Scan for the cell matching the given text and deliver its [x, y] coordinate at center. 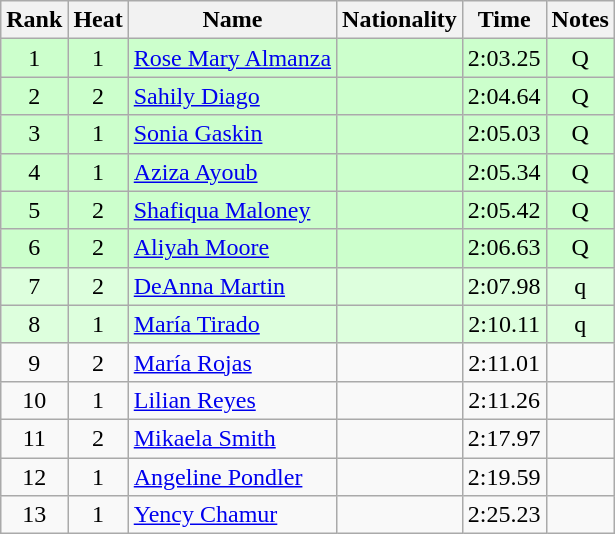
Time [504, 20]
Rank [34, 20]
2:05.34 [504, 172]
3 [34, 134]
12 [34, 477]
10 [34, 400]
2:04.64 [504, 96]
2:11.26 [504, 400]
2:03.25 [504, 58]
María Tirado [232, 324]
2:19.59 [504, 477]
María Rojas [232, 362]
Sahily Diago [232, 96]
Aliyah Moore [232, 248]
Sonia Gaskin [232, 134]
DeAnna Martin [232, 286]
Rose Mary Almanza [232, 58]
2:05.03 [504, 134]
Aziza Ayoub [232, 172]
13 [34, 515]
Lilian Reyes [232, 400]
4 [34, 172]
2:10.11 [504, 324]
2:11.01 [504, 362]
9 [34, 362]
Shafiqua Maloney [232, 210]
8 [34, 324]
2:07.98 [504, 286]
2:06.63 [504, 248]
Name [232, 20]
Angeline Pondler [232, 477]
2:05.42 [504, 210]
Yency Chamur [232, 515]
2:17.97 [504, 438]
Heat [98, 20]
2:25.23 [504, 515]
Notes [580, 20]
11 [34, 438]
5 [34, 210]
Mikaela Smith [232, 438]
Nationality [400, 20]
6 [34, 248]
7 [34, 286]
